Return the [X, Y] coordinate for the center point of the cell that contains the specified text.  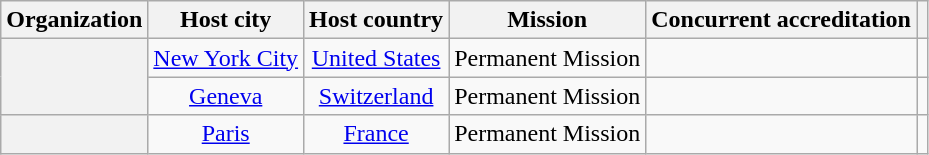
United States [376, 58]
Geneva [226, 96]
Host country [376, 20]
Paris [226, 134]
New York City [226, 58]
France [376, 134]
Host city [226, 20]
Concurrent accreditation [782, 20]
Switzerland [376, 96]
Mission [548, 20]
Organization [74, 20]
